Return the [x, y] coordinate for the center point of the cell that contains the specified text.  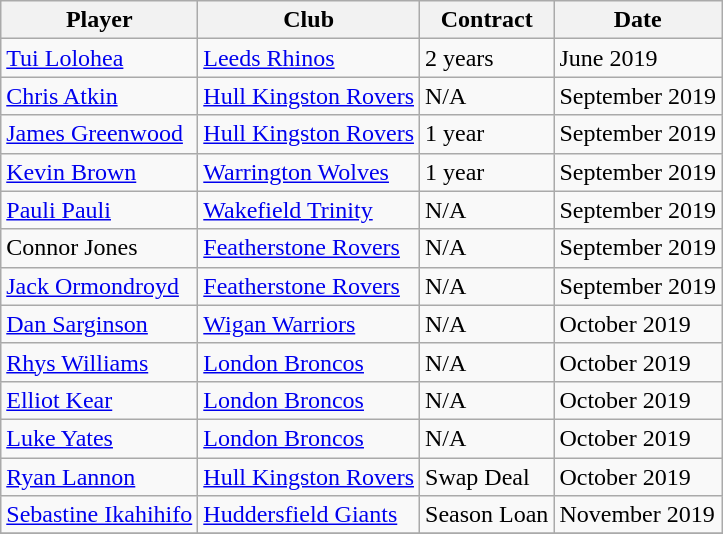
Swap Deal [487, 477]
Tui Lolohea [100, 58]
Huddersfield Giants [309, 515]
Date [638, 20]
Player [100, 20]
Ryan Lannon [100, 477]
Season Loan [487, 515]
Chris Atkin [100, 96]
Leeds Rhinos [309, 58]
Pauli Pauli [100, 210]
James Greenwood [100, 134]
Dan Sarginson [100, 324]
November 2019 [638, 515]
Kevin Brown [100, 172]
Elliot Kear [100, 400]
Wigan Warriors [309, 324]
Sebastine Ikahihifo [100, 515]
Connor Jones [100, 248]
Luke Yates [100, 438]
2 years [487, 58]
Wakefield Trinity [309, 210]
Rhys Williams [100, 362]
Jack Ormondroyd [100, 286]
Contract [487, 20]
Club [309, 20]
Warrington Wolves [309, 172]
June 2019 [638, 58]
